Capture the cell that displays the provided text and extract its (X, Y) central coordinate. 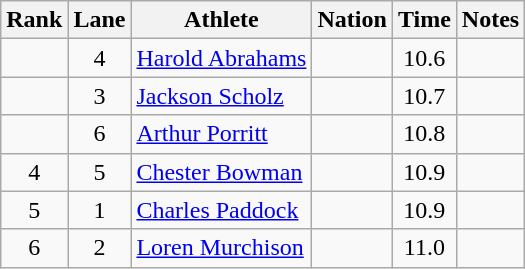
Lane (100, 20)
Harold Abrahams (222, 58)
Rank (34, 20)
Arthur Porritt (222, 134)
Jackson Scholz (222, 96)
1 (100, 210)
10.6 (424, 58)
Athlete (222, 20)
10.7 (424, 96)
Charles Paddock (222, 210)
Chester Bowman (222, 172)
3 (100, 96)
Nation (352, 20)
Notes (490, 20)
11.0 (424, 248)
10.8 (424, 134)
2 (100, 248)
Loren Murchison (222, 248)
Time (424, 20)
